Find where the given text appears and provide that cell's center as [X, Y] coordinate. 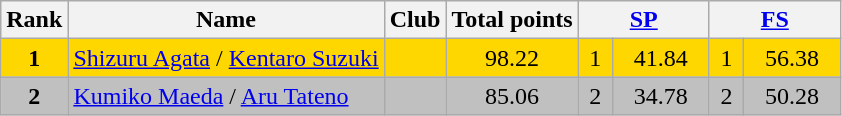
Total points [512, 20]
Kumiko Maeda / Aru Tateno [226, 96]
85.06 [512, 96]
98.22 [512, 58]
SP [644, 20]
Name [226, 20]
FS [774, 20]
50.28 [792, 96]
Club [415, 20]
Rank [34, 20]
Shizuru Agata / Kentaro Suzuki [226, 58]
34.78 [660, 96]
56.38 [792, 58]
41.84 [660, 58]
